Identify which cell holds the provided text, then report its [x, y] central coordinate. 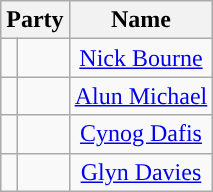
Nick Bourne [141, 58]
Alun Michael [141, 96]
Name [141, 20]
Party [35, 20]
Cynog Dafis [141, 134]
Glyn Davies [141, 172]
